Capture the cell that displays the provided text and extract its (X, Y) central coordinate. 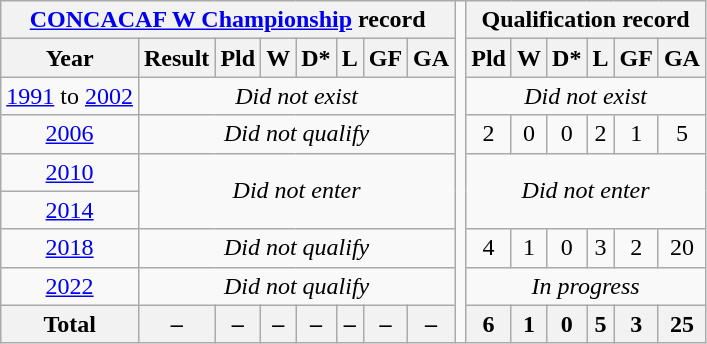
2006 (70, 134)
Year (70, 58)
Qualification record (586, 20)
2014 (70, 210)
In progress (586, 286)
2022 (70, 286)
25 (682, 324)
Total (70, 324)
2010 (70, 172)
6 (489, 324)
1991 to 2002 (70, 96)
2018 (70, 248)
4 (489, 248)
20 (682, 248)
Result (176, 58)
CONCACAF W Championship record (228, 20)
